Return (X, Y) of the center of cell containing provided text 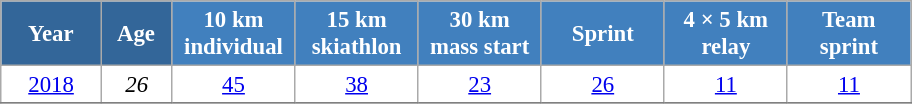
Sprint (602, 34)
2018 (52, 85)
10 km individual (234, 34)
Age (136, 34)
23 (480, 85)
Year (52, 34)
15 km skiathlon (356, 34)
45 (234, 85)
4 × 5 km relay (726, 34)
38 (356, 85)
Team sprint (848, 34)
30 km mass start (480, 34)
